Scan for the cell matching the given text and deliver its [X, Y] coordinate at center. 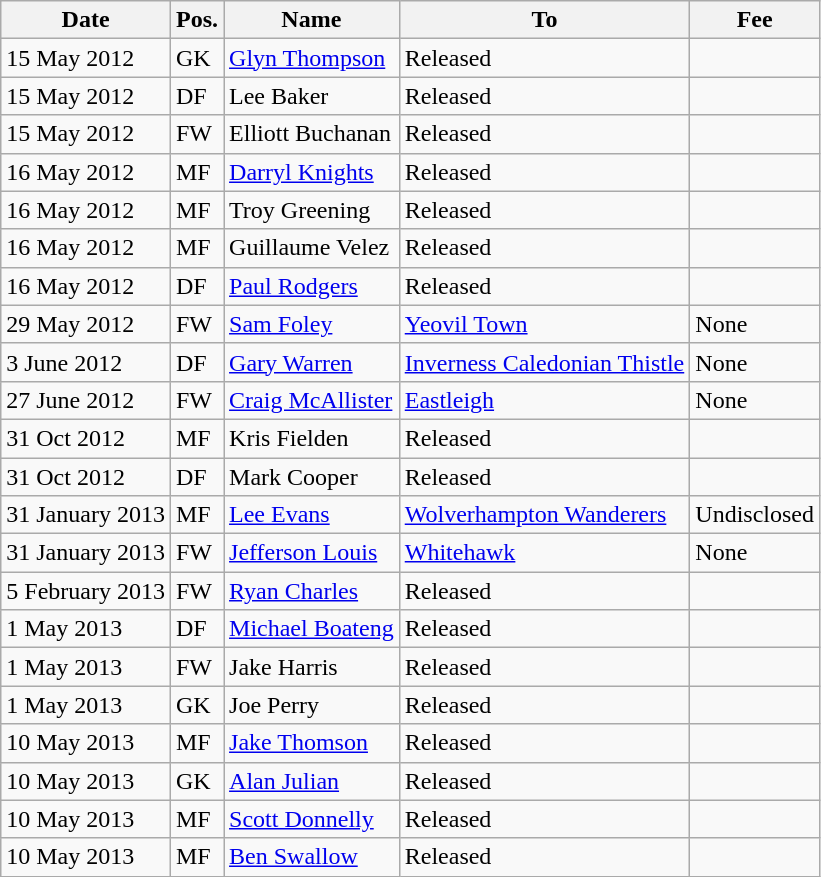
Jake Thomson [312, 743]
Lee Baker [312, 96]
Michael Boateng [312, 629]
Jefferson Louis [312, 553]
Mark Cooper [312, 477]
Yeovil Town [544, 324]
27 June 2012 [86, 400]
Sam Foley [312, 324]
To [544, 20]
Wolverhampton Wanderers [544, 515]
Glyn Thompson [312, 58]
Elliott Buchanan [312, 134]
Ben Swallow [312, 857]
Pos. [196, 20]
Alan Julian [312, 781]
Craig McAllister [312, 400]
5 February 2013 [86, 591]
Ryan Charles [312, 591]
Inverness Caledonian Thistle [544, 362]
Eastleigh [544, 400]
Lee Evans [312, 515]
Undisclosed [755, 515]
Gary Warren [312, 362]
Fee [755, 20]
Name [312, 20]
Whitehawk [544, 553]
Scott Donnelly [312, 819]
29 May 2012 [86, 324]
Darryl Knights [312, 172]
Joe Perry [312, 705]
Kris Fielden [312, 438]
3 June 2012 [86, 362]
Troy Greening [312, 210]
Guillaume Velez [312, 248]
Paul Rodgers [312, 286]
Date [86, 20]
Jake Harris [312, 667]
